Search for the cell housing the specified text and yield its [X, Y] center coordinate. 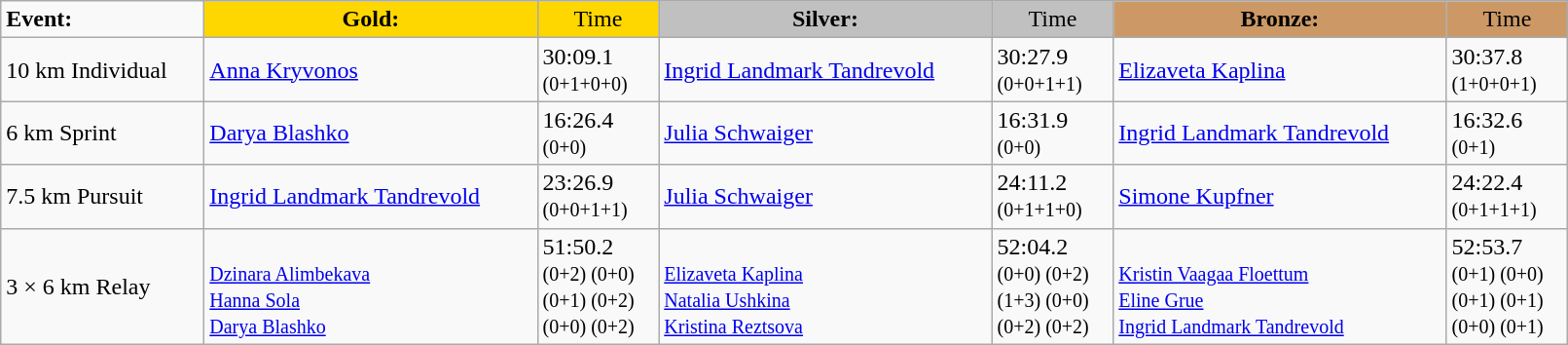
23:26.9(0+0+1+1) [598, 197]
30:27.9(0+0+1+1) [1053, 70]
16:26.4(0+0) [598, 133]
Dzinara AlimbekavaHanna SolaDarya Blashko [371, 287]
Anna Kryvonos [371, 70]
Event: [103, 19]
Kristin Vaagaa FloettumEline GrueIngrid Landmark Tandrevold [1280, 287]
Silver: [825, 19]
6 km Sprint [103, 133]
Elizaveta Kaplina [1280, 70]
Gold: [371, 19]
51:50.2(0+2) (0+0)(0+1) (0+2)(0+0) (0+2) [598, 287]
3 × 6 km Relay [103, 287]
7.5 km Pursuit [103, 197]
10 km Individual [103, 70]
24:22.4(0+1+1+1) [1507, 197]
Darya Blashko [371, 133]
16:31.9(0+0) [1053, 133]
24:11.2(0+1+1+0) [1053, 197]
Simone Kupfner [1280, 197]
30:37.8(1+0+0+1) [1507, 70]
52:53.7(0+1) (0+0)(0+1) (0+1)(0+0) (0+1) [1507, 287]
30:09.1(0+1+0+0) [598, 70]
Bronze: [1280, 19]
16:32.6(0+1) [1507, 133]
Elizaveta KaplinaNatalia UshkinaKristina Reztsova [825, 287]
52:04.2(0+0) (0+2)(1+3) (0+0)(0+2) (0+2) [1053, 287]
